From the cell containing the given text, extract its center point as (X, Y) coordinate. 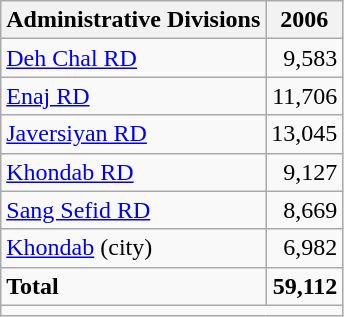
Sang Sefid RD (134, 210)
8,669 (304, 210)
9,583 (304, 58)
Enaj RD (134, 96)
2006 (304, 20)
13,045 (304, 134)
Administrative Divisions (134, 20)
Total (134, 286)
Khondab RD (134, 172)
9,127 (304, 172)
6,982 (304, 248)
11,706 (304, 96)
Deh Chal RD (134, 58)
59,112 (304, 286)
Khondab (city) (134, 248)
Javersiyan RD (134, 134)
